Return the (X, Y) coordinate for the center point of the cell that contains the specified text.  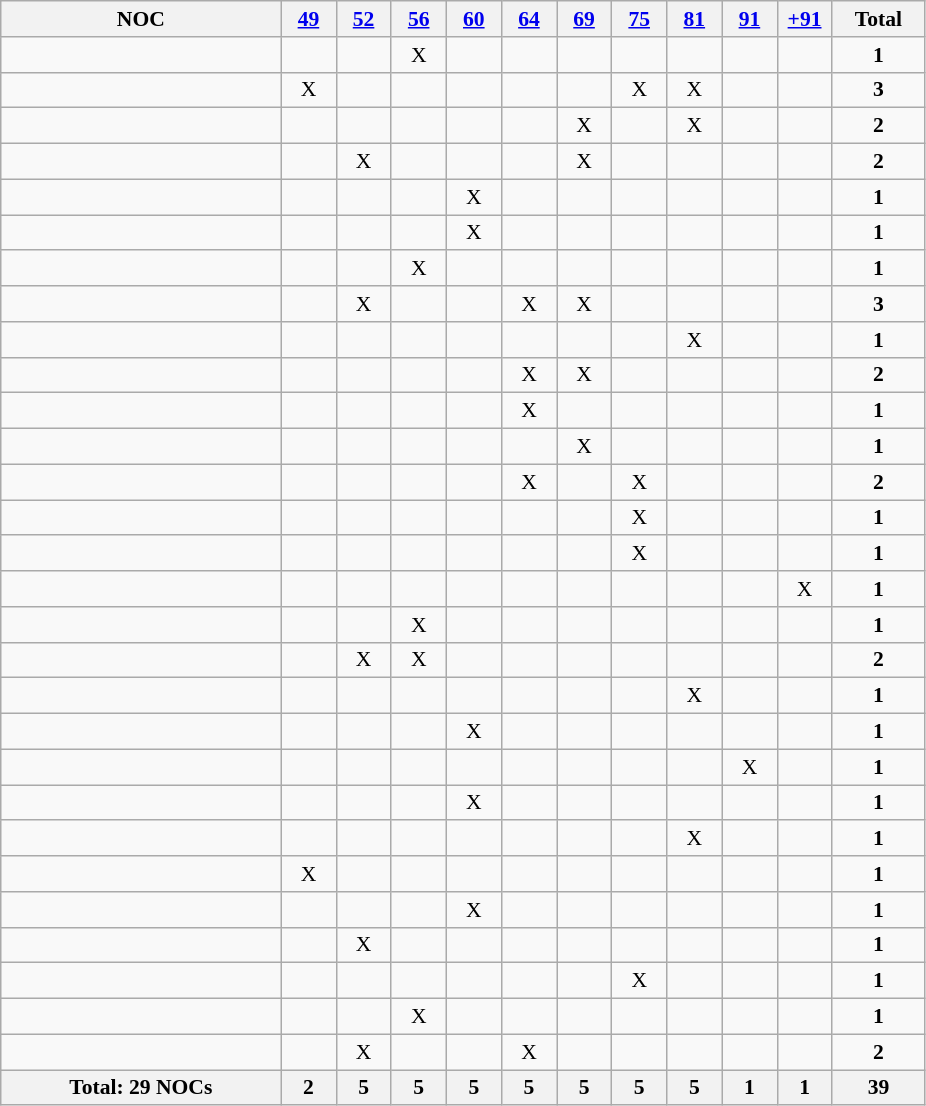
69 (584, 19)
Total (878, 19)
39 (878, 1088)
75 (640, 19)
64 (528, 19)
56 (418, 19)
52 (364, 19)
60 (474, 19)
+91 (804, 19)
Total: 29 NOCs (141, 1088)
81 (694, 19)
91 (750, 19)
49 (308, 19)
NOC (141, 19)
